Locate the cell with the specified text and output its [X, Y] center coordinate. 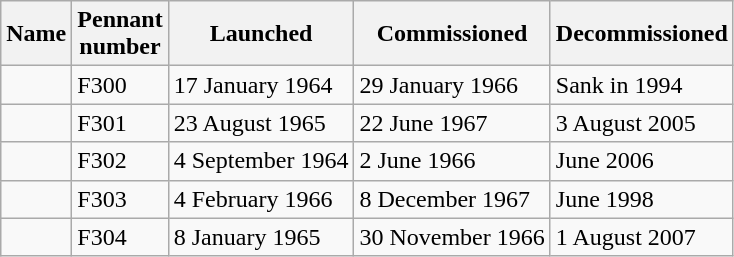
1 August 2007 [642, 237]
4 February 1966 [261, 199]
Pennantnumber [120, 34]
29 January 1966 [452, 85]
17 January 1964 [261, 85]
F301 [120, 123]
8 January 1965 [261, 237]
Commissioned [452, 34]
22 June 1967 [452, 123]
2 June 1966 [452, 161]
Decommissioned [642, 34]
23 August 1965 [261, 123]
F300 [120, 85]
Sank in 1994 [642, 85]
30 November 1966 [452, 237]
3 August 2005 [642, 123]
F303 [120, 199]
F304 [120, 237]
June 2006 [642, 161]
Launched [261, 34]
Name [36, 34]
June 1998 [642, 199]
4 September 1964 [261, 161]
F302 [120, 161]
8 December 1967 [452, 199]
